Identify which cell holds the provided text, then report its [x, y] central coordinate. 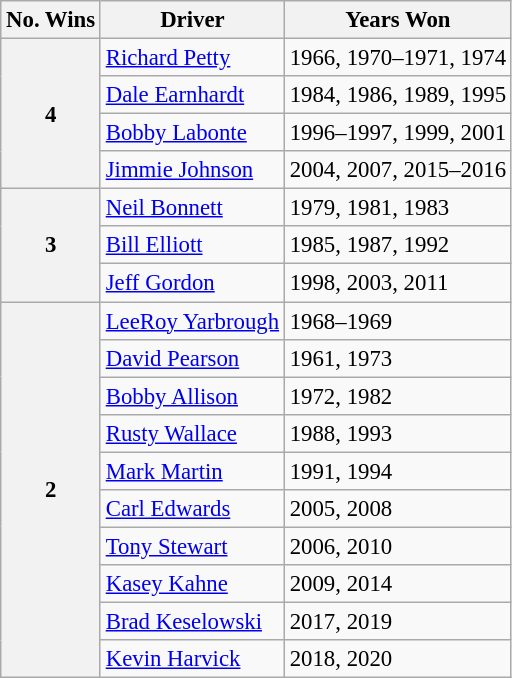
No. Wins [51, 20]
2017, 2019 [398, 621]
Tony Stewart [192, 546]
1996–1997, 1999, 2001 [398, 133]
Rusty Wallace [192, 433]
2004, 2007, 2015–2016 [398, 170]
Neil Bonnett [192, 208]
Bobby Labonte [192, 133]
Jeff Gordon [192, 283]
Mark Martin [192, 471]
Jimmie Johnson [192, 170]
3 [51, 246]
1966, 1970–1971, 1974 [398, 58]
Kasey Kahne [192, 584]
Dale Earnhardt [192, 95]
1961, 1973 [398, 358]
Years Won [398, 20]
Richard Petty [192, 58]
1968–1969 [398, 321]
1988, 1993 [398, 433]
1972, 1982 [398, 396]
Driver [192, 20]
4 [51, 114]
1985, 1987, 1992 [398, 245]
2009, 2014 [398, 584]
1984, 1986, 1989, 1995 [398, 95]
2005, 2008 [398, 509]
2006, 2010 [398, 546]
2018, 2020 [398, 659]
Bobby Allison [192, 396]
LeeRoy Yarbrough [192, 321]
Carl Edwards [192, 509]
1991, 1994 [398, 471]
Kevin Harvick [192, 659]
1998, 2003, 2011 [398, 283]
David Pearson [192, 358]
Brad Keselowski [192, 621]
Bill Elliott [192, 245]
2 [51, 490]
1979, 1981, 1983 [398, 208]
